Pinpoint the cell where the given text exists, returning its [X, Y] midpoint coordinate. 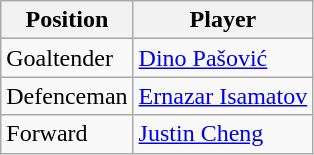
Goaltender [67, 58]
Player [223, 20]
Dino Pašović [223, 58]
Defenceman [67, 96]
Forward [67, 134]
Justin Cheng [223, 134]
Ernazar Isamatov [223, 96]
Position [67, 20]
